Capture the cell that displays the provided text and extract its (X, Y) central coordinate. 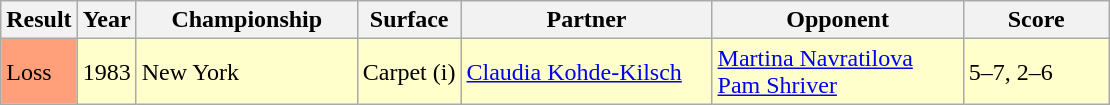
Claudia Kohde-Kilsch (586, 72)
Opponent (838, 20)
Surface (409, 20)
Martina Navratilova Pam Shriver (838, 72)
Partner (586, 20)
Year (106, 20)
Carpet (i) (409, 72)
Score (1036, 20)
Championship (246, 20)
New York (246, 72)
Result (39, 20)
Loss (39, 72)
5–7, 2–6 (1036, 72)
1983 (106, 72)
